Return (X, Y) of the center of cell containing provided text 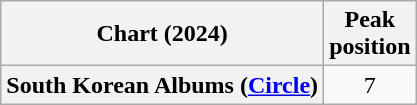
Peakposition (370, 34)
Chart (2024) (162, 34)
7 (370, 85)
South Korean Albums (Circle) (162, 85)
